Return [X, Y] of the center of cell containing provided text 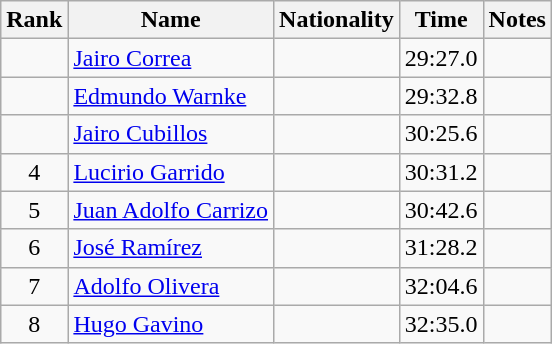
Edmundo Warnke [171, 96]
29:32.8 [441, 96]
5 [34, 210]
Hugo Gavino [171, 324]
8 [34, 324]
4 [34, 172]
31:28.2 [441, 248]
Notes [517, 20]
Lucirio Garrido [171, 172]
Juan Adolfo Carrizo [171, 210]
29:27.0 [441, 58]
Adolfo Olivera [171, 286]
6 [34, 248]
32:04.6 [441, 286]
30:31.2 [441, 172]
7 [34, 286]
Jairo Cubillos [171, 134]
30:42.6 [441, 210]
32:35.0 [441, 324]
30:25.6 [441, 134]
Nationality [337, 20]
Rank [34, 20]
Time [441, 20]
Jairo Correa [171, 58]
José Ramírez [171, 248]
Name [171, 20]
